Pinpoint the cell where the given text exists, returning its [x, y] midpoint coordinate. 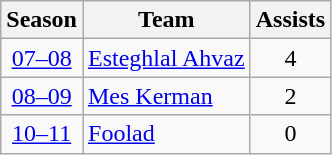
Foolad [166, 134]
Assists [290, 20]
10–11 [42, 134]
Mes Kerman [166, 96]
Team [166, 20]
2 [290, 96]
Season [42, 20]
0 [290, 134]
Esteghlal Ahvaz [166, 58]
07–08 [42, 58]
08–09 [42, 96]
4 [290, 58]
